Pinpoint the cell where the given text exists, returning its [X, Y] midpoint coordinate. 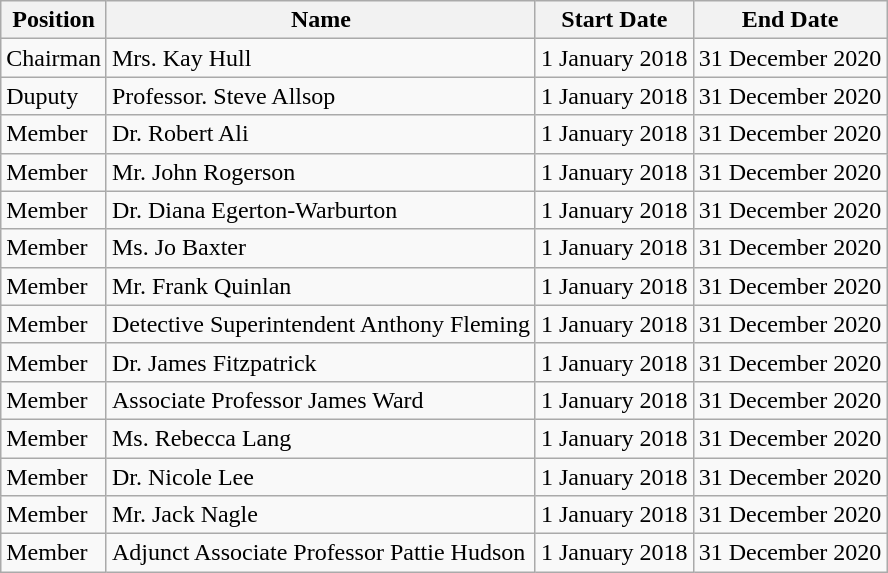
End Date [790, 20]
Duputy [54, 96]
Mr. John Rogerson [320, 172]
Professor. Steve Allsop [320, 96]
Associate Professor James Ward [320, 400]
Adjunct Associate Professor Pattie Hudson [320, 553]
Dr. Diana Egerton-Warburton [320, 210]
Mr. Jack Nagle [320, 515]
Name [320, 20]
Mr. Frank Quinlan [320, 286]
Chairman [54, 58]
Dr. Robert Ali [320, 134]
Dr. James Fitzpatrick [320, 362]
Start Date [614, 20]
Ms. Jo Baxter [320, 248]
Detective Superintendent Anthony Fleming [320, 324]
Ms. Rebecca Lang [320, 438]
Mrs. Kay Hull [320, 58]
Position [54, 20]
Dr. Nicole Lee [320, 477]
